Pinpoint the cell where the given text exists, returning its [X, Y] midpoint coordinate. 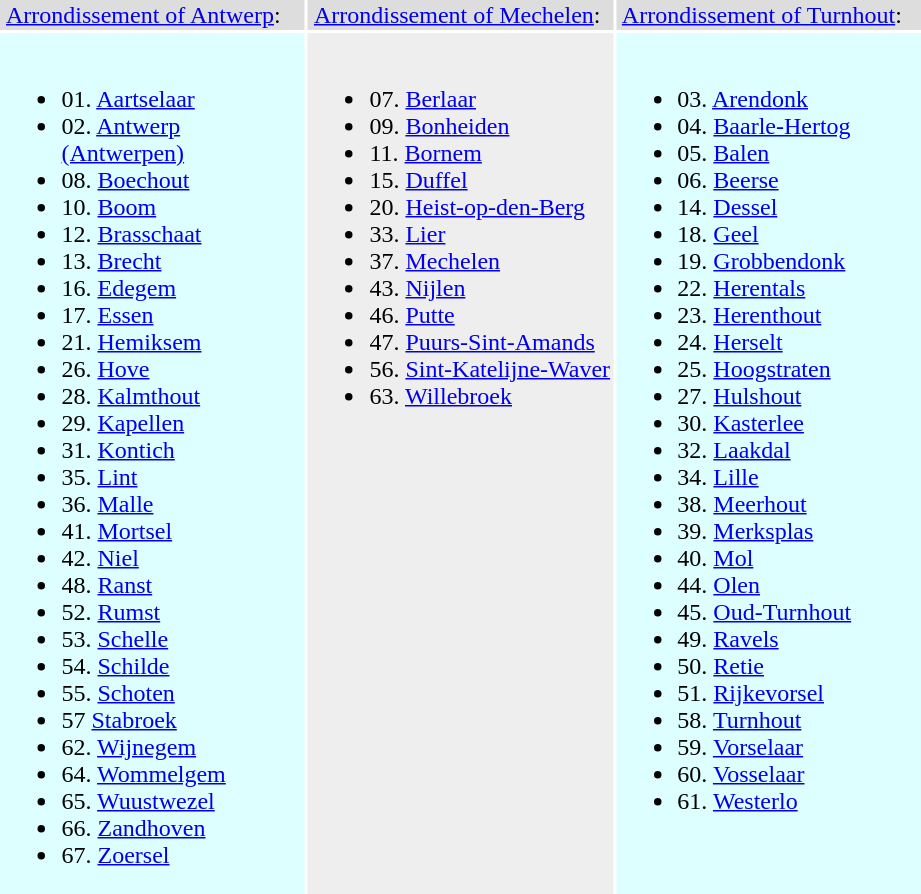
Arrondissement of Mechelen: [460, 15]
Arrondissement of Antwerp: [152, 15]
Arrondissement of Turnhout: [768, 15]
